Provide the [x, y] coordinate of the cell's center where the given text is located.  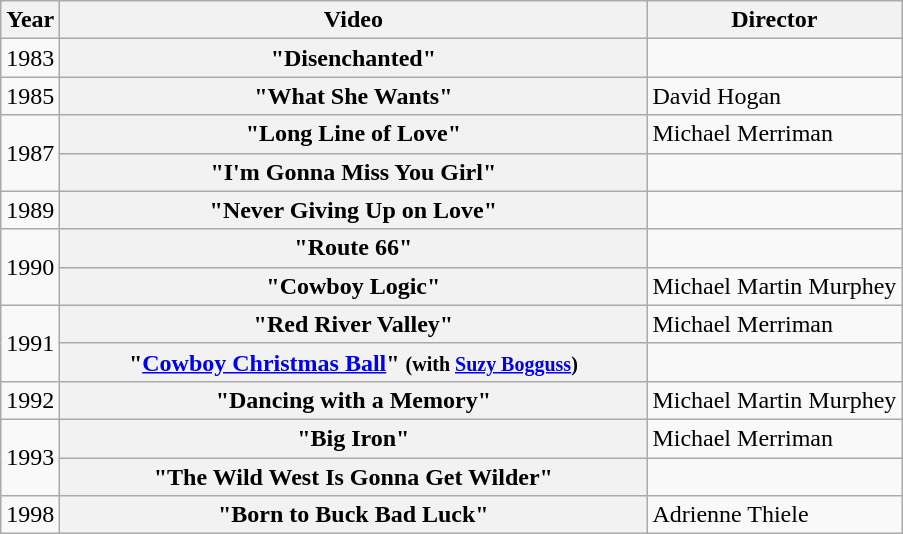
1992 [30, 400]
"Red River Valley" [354, 324]
"Cowboy Christmas Ball" (with Suzy Bogguss) [354, 362]
"Long Line of Love" [354, 134]
"The Wild West Is Gonna Get Wilder" [354, 477]
1998 [30, 515]
"Born to Buck Bad Luck" [354, 515]
1991 [30, 343]
1983 [30, 58]
1989 [30, 210]
"Never Giving Up on Love" [354, 210]
"Dancing with a Memory" [354, 400]
"I'm Gonna Miss You Girl" [354, 172]
Video [354, 20]
Adrienne Thiele [774, 515]
"Route 66" [354, 248]
Director [774, 20]
1990 [30, 267]
"Big Iron" [354, 438]
David Hogan [774, 96]
"What She Wants" [354, 96]
1985 [30, 96]
"Disenchanted" [354, 58]
Year [30, 20]
1987 [30, 153]
1993 [30, 457]
"Cowboy Logic" [354, 286]
